Return the (X, Y) coordinate for the center point of the cell that contains the specified text.  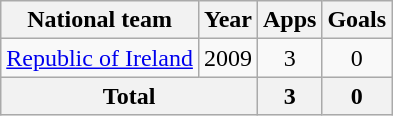
National team (100, 20)
Total (130, 96)
Goals (357, 20)
Year (228, 20)
Republic of Ireland (100, 58)
2009 (228, 58)
Apps (289, 20)
